Output the (x, y) coordinate of the center of the cell containing the given text.  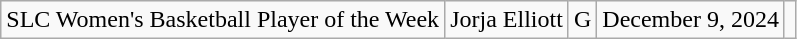
G (582, 20)
Jorja Elliott (507, 20)
SLC Women's Basketball Player of the Week (223, 20)
December 9, 2024 (691, 20)
